For the text-containing cell, return its midpoint in [X, Y] coordinate format. 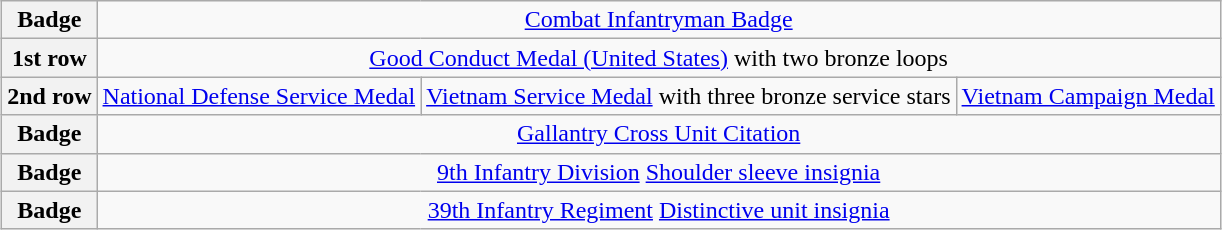
Vietnam Campaign Medal [1088, 96]
Gallantry Cross Unit Citation [658, 134]
1st row [50, 58]
39th Infantry Regiment Distinctive unit insignia [658, 210]
Good Conduct Medal (United States) with two bronze loops [658, 58]
2nd row [50, 96]
Combat Infantryman Badge [658, 20]
Vietnam Service Medal with three bronze service stars [688, 96]
National Defense Service Medal [259, 96]
9th Infantry Division Shoulder sleeve insignia [658, 172]
